Pinpoint the cell where the given text exists, returning its [X, Y] midpoint coordinate. 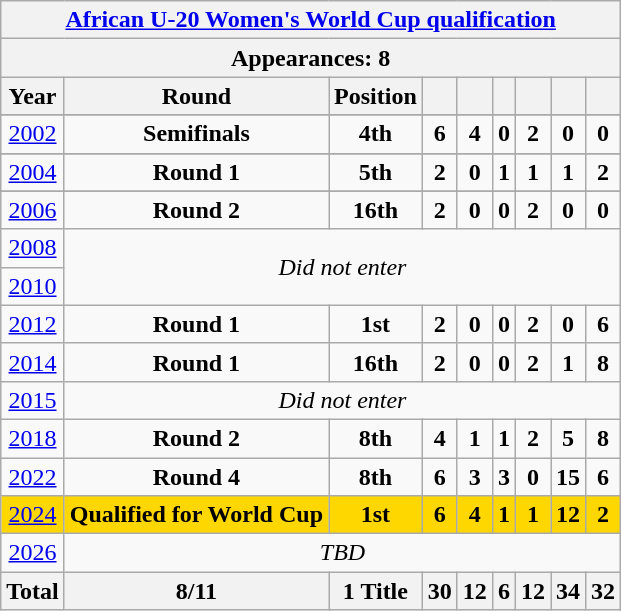
Round [196, 96]
34 [568, 591]
Qualified for World Cup [196, 515]
5 [568, 438]
2018 [33, 438]
2026 [33, 553]
32 [604, 591]
1 Title [376, 591]
African U-20 Women's World Cup qualification [311, 20]
2006 [33, 210]
2004 [33, 172]
Round 4 [196, 477]
Year [33, 96]
5th [376, 172]
2022 [33, 477]
4th [376, 134]
2024 [33, 515]
2014 [33, 362]
Semifinals [196, 134]
2008 [33, 248]
2010 [33, 286]
TBD [342, 553]
2002 [33, 134]
2012 [33, 324]
Total [33, 591]
15 [568, 477]
Position [376, 96]
2015 [33, 400]
8/11 [196, 591]
Appearances: 8 [311, 58]
30 [440, 591]
